Scan for the cell matching the given text and deliver its [x, y] coordinate at center. 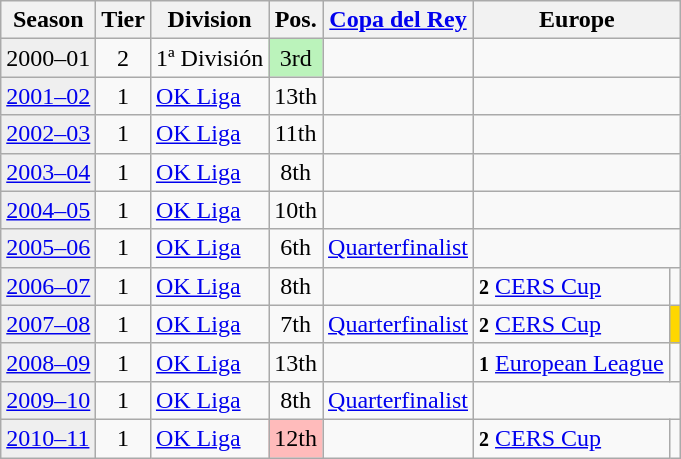
2000–01 [48, 58]
7th [296, 324]
2002–03 [48, 134]
Season [48, 20]
2008–09 [48, 362]
Copa del Rey [398, 20]
2006–07 [48, 286]
11th [296, 134]
6th [296, 248]
2 [124, 58]
2001–02 [48, 96]
2005–06 [48, 248]
2003–04 [48, 172]
1ª División [209, 58]
Tier [124, 20]
2010–11 [48, 438]
2004–05 [48, 210]
2009–10 [48, 400]
Division [209, 20]
10th [296, 210]
3rd [296, 58]
1 European League [572, 362]
Pos. [296, 20]
12th [296, 438]
2007–08 [48, 324]
Europe [578, 20]
